Find where the given text appears and provide that cell's center as [X, Y] coordinate. 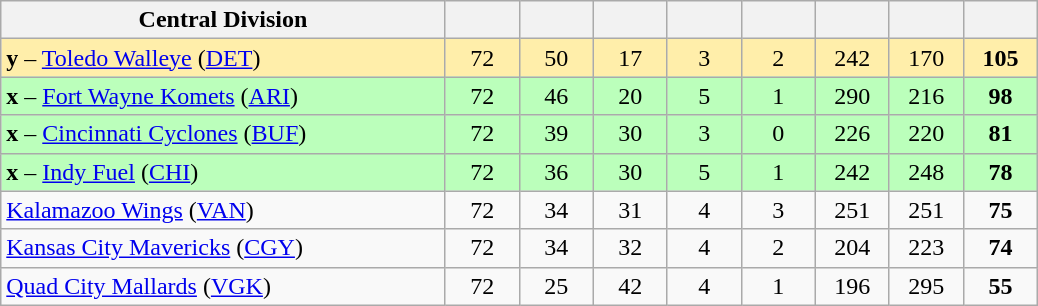
Kansas City Mavericks (CGY) [223, 248]
Kalamazoo Wings (VAN) [223, 210]
x – Cincinnati Cyclones (BUF) [223, 134]
226 [852, 134]
36 [556, 172]
17 [630, 58]
248 [926, 172]
75 [1000, 210]
74 [1000, 248]
170 [926, 58]
223 [926, 248]
42 [630, 286]
204 [852, 248]
46 [556, 96]
0 [778, 134]
31 [630, 210]
216 [926, 96]
20 [630, 96]
Central Division [223, 20]
196 [852, 286]
32 [630, 248]
220 [926, 134]
y – Toledo Walleye (DET) [223, 58]
x – Fort Wayne Komets (ARI) [223, 96]
55 [1000, 286]
78 [1000, 172]
295 [926, 286]
Quad City Mallards (VGK) [223, 286]
290 [852, 96]
98 [1000, 96]
25 [556, 286]
39 [556, 134]
x – Indy Fuel (CHI) [223, 172]
50 [556, 58]
105 [1000, 58]
81 [1000, 134]
